Find where the given text appears and provide that cell's center as [X, Y] coordinate. 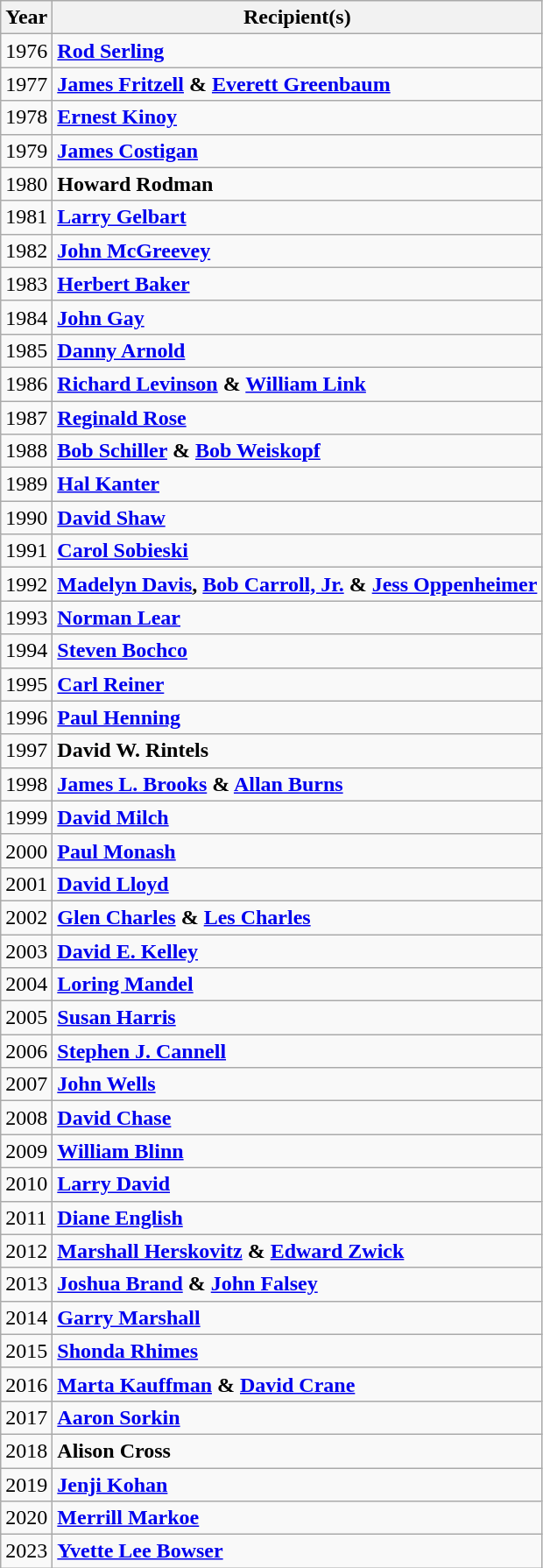
David Milch [298, 817]
2018 [26, 1451]
Steven Bochco [298, 651]
David Chase [298, 1118]
1992 [26, 584]
Norman Lear [298, 618]
1985 [26, 350]
1980 [26, 184]
Aaron Sorkin [298, 1417]
Yvette Lee Bowser [298, 1551]
1982 [26, 251]
1993 [26, 618]
Larry David [298, 1184]
2009 [26, 1151]
Recipient(s) [298, 18]
Herbert Baker [298, 284]
1983 [26, 284]
2000 [26, 851]
2006 [26, 1051]
2015 [26, 1351]
2019 [26, 1485]
Merrill Markoe [298, 1518]
Hal Kanter [298, 484]
1991 [26, 551]
1986 [26, 384]
1976 [26, 51]
Stephen J. Cannell [298, 1051]
Howard Rodman [298, 184]
Marta Kauffman & David Crane [298, 1384]
1977 [26, 84]
1995 [26, 684]
1981 [26, 217]
1997 [26, 751]
Year [26, 18]
Shonda Rhimes [298, 1351]
1989 [26, 484]
Loring Mandel [298, 985]
Paul Henning [298, 717]
Carol Sobieski [298, 551]
2007 [26, 1084]
Marshall Herskovitz & Edward Zwick [298, 1251]
Larry Gelbart [298, 217]
2005 [26, 1018]
John McGreevey [298, 251]
Paul Monash [298, 851]
2002 [26, 917]
Joshua Brand & John Falsey [298, 1284]
1999 [26, 817]
1990 [26, 518]
David E. Kelley [298, 950]
2001 [26, 884]
1984 [26, 317]
Richard Levinson & William Link [298, 384]
Madelyn Davis, Bob Carroll, Jr. & Jess Oppenheimer [298, 584]
David Shaw [298, 518]
Diane English [298, 1218]
Bob Schiller & Bob Weiskopf [298, 451]
2020 [26, 1518]
2013 [26, 1284]
1978 [26, 117]
1994 [26, 651]
2017 [26, 1417]
1996 [26, 717]
Susan Harris [298, 1018]
1988 [26, 451]
Reginald Rose [298, 418]
1979 [26, 151]
James Fritzell & Everett Greenbaum [298, 84]
Jenji Kohan [298, 1485]
2012 [26, 1251]
David W. Rintels [298, 751]
Rod Serling [298, 51]
Alison Cross [298, 1451]
2004 [26, 985]
2014 [26, 1317]
Garry Marshall [298, 1317]
2023 [26, 1551]
James L. Brooks & Allan Burns [298, 784]
Danny Arnold [298, 350]
2010 [26, 1184]
Ernest Kinoy [298, 117]
John Wells [298, 1084]
2008 [26, 1118]
John Gay [298, 317]
2011 [26, 1218]
1998 [26, 784]
David Lloyd [298, 884]
1987 [26, 418]
James Costigan [298, 151]
Glen Charles & Les Charles [298, 917]
2016 [26, 1384]
Carl Reiner [298, 684]
2003 [26, 950]
William Blinn [298, 1151]
